Capture the cell that displays the provided text and extract its [X, Y] central coordinate. 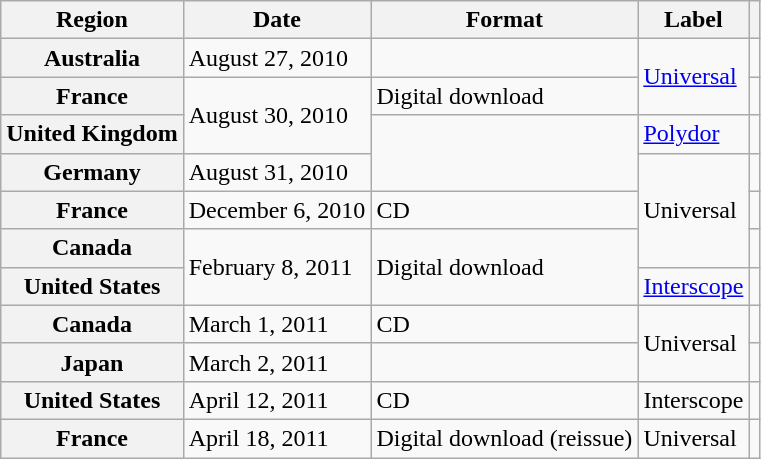
February 8, 2011 [277, 267]
March 1, 2011 [277, 324]
August 27, 2010 [277, 58]
Germany [92, 172]
August 31, 2010 [277, 172]
Australia [92, 58]
Format [504, 20]
April 18, 2011 [277, 438]
Date [277, 20]
Japan [92, 362]
April 12, 2011 [277, 400]
Polydor [694, 134]
Digital download (reissue) [504, 438]
United Kingdom [92, 134]
March 2, 2011 [277, 362]
Label [694, 20]
Region [92, 20]
August 30, 2010 [277, 115]
December 6, 2010 [277, 210]
